Search for the cell housing the specified text and yield its [X, Y] center coordinate. 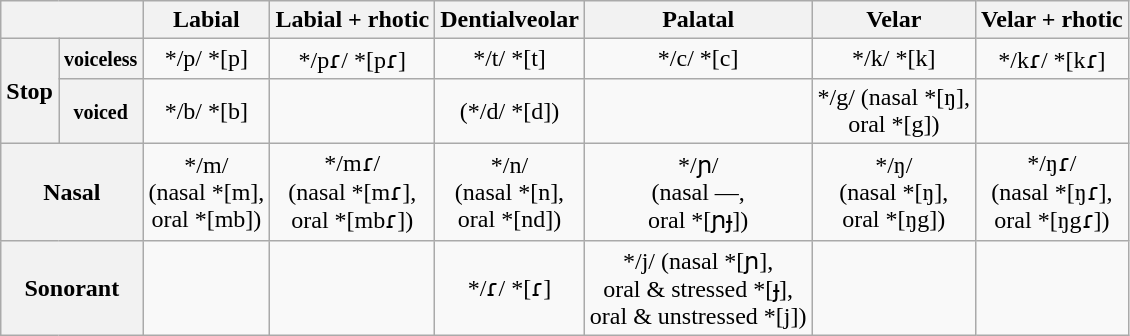
*/t/ *[t] [510, 59]
Nasal [72, 192]
*/pɾ/ *[pɾ] [352, 59]
(*/d/ *[d]) [510, 110]
Labial [206, 20]
Labial + rhotic [352, 20]
voiced [100, 110]
*/j/ (nasal *[ɲ],oral & stressed *[ɟ],oral & unstressed *[j]) [698, 288]
*/c/ *[c] [698, 59]
Sonorant [72, 288]
*/ŋ/(nasal *[ŋ],oral *[ŋg]) [894, 192]
*/ŋɾ/(nasal *[ŋɾ],oral *[ŋgɾ]) [1052, 192]
*/m/(nasal *[m],oral *[mb]) [206, 192]
Dentialveolar [510, 20]
Stop [30, 92]
voiceless [100, 59]
*/g/ (nasal *[ŋ],oral *[g]) [894, 110]
*/k/ *[k] [894, 59]
*/ɲ/(nasal —,oral *[ɲɟ]) [698, 192]
Velar [894, 20]
*/kɾ/ *[kɾ] [1052, 59]
Palatal [698, 20]
*/b/ *[b] [206, 110]
*/n/(nasal *[n],oral *[nd]) [510, 192]
Velar + rhotic [1052, 20]
*/mɾ/(nasal *[mɾ],oral *[mbɾ]) [352, 192]
*/p/ *[p] [206, 59]
*/ɾ/ *[ɾ] [510, 288]
